Determine the [x, y] coordinate at the center of the cell enclosing the given text.  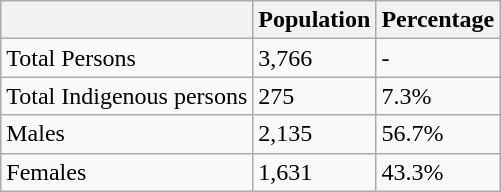
3,766 [314, 58]
56.7% [438, 134]
7.3% [438, 96]
Males [127, 134]
Females [127, 172]
- [438, 58]
Total Persons [127, 58]
275 [314, 96]
Population [314, 20]
Percentage [438, 20]
43.3% [438, 172]
2,135 [314, 134]
Total Indigenous persons [127, 96]
1,631 [314, 172]
